Search for the cell housing the specified text and yield its (X, Y) center coordinate. 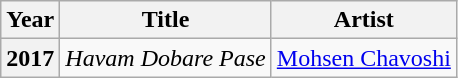
Artist (364, 20)
Havam Dobare Pase (166, 58)
Mohsen Chavoshi (364, 58)
Title (166, 20)
2017 (30, 58)
Year (30, 20)
